Return [x, y] of the center of cell containing provided text 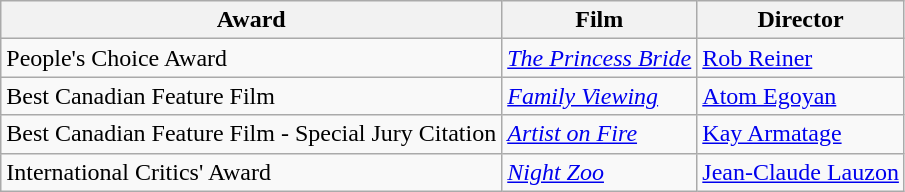
Best Canadian Feature Film [252, 96]
The Princess Bride [600, 58]
Family Viewing [600, 96]
Director [801, 20]
Night Zoo [600, 172]
Best Canadian Feature Film - Special Jury Citation [252, 134]
People's Choice Award [252, 58]
Atom Egoyan [801, 96]
Kay Armatage [801, 134]
Award [252, 20]
International Critics' Award [252, 172]
Jean-Claude Lauzon [801, 172]
Artist on Fire [600, 134]
Rob Reiner [801, 58]
Film [600, 20]
